Pinpoint the cell where the given text exists, returning its [x, y] midpoint coordinate. 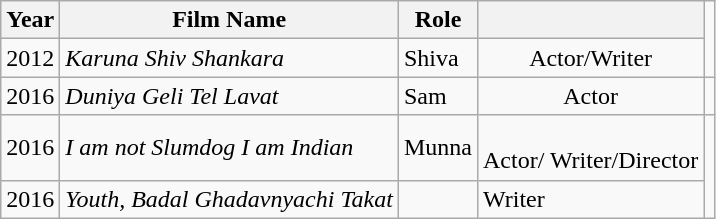
Munna [438, 148]
Year [30, 20]
Actor/ Writer/Director [590, 148]
Duniya Geli Tel Lavat [230, 96]
Youth, Badal Ghadavnyachi Takat [230, 199]
Shiva [438, 58]
Sam [438, 96]
Actor [590, 96]
I am not Slumdog I am Indian [230, 148]
Role [438, 20]
Film Name [230, 20]
Karuna Shiv Shankara [230, 58]
2012 [30, 58]
Writer [590, 199]
Actor/Writer [590, 58]
